From the cell containing the given text, extract its center point as (X, Y) coordinate. 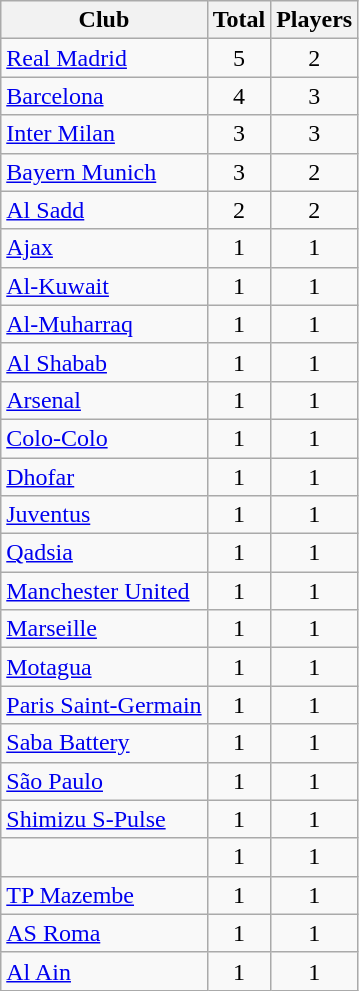
Qadsia (104, 553)
Arsenal (104, 400)
Al Shabab (104, 362)
Marseille (104, 629)
AS Roma (104, 933)
Saba Battery (104, 743)
São Paulo (104, 781)
Barcelona (104, 96)
5 (239, 58)
Bayern Munich (104, 172)
Al-Muharraq (104, 324)
Real Madrid (104, 58)
Al-Kuwait (104, 286)
Al Sadd (104, 210)
Colo-Colo (104, 438)
Club (104, 20)
Inter Milan (104, 134)
Al Ain (104, 971)
Juventus (104, 515)
Paris Saint-Germain (104, 705)
4 (239, 96)
Total (239, 20)
Ajax (104, 248)
Players (314, 20)
Manchester United (104, 591)
Shimizu S-Pulse (104, 819)
Dhofar (104, 477)
TP Mazembe (104, 895)
Motagua (104, 667)
